For the text-containing cell, return its midpoint in [X, Y] coordinate format. 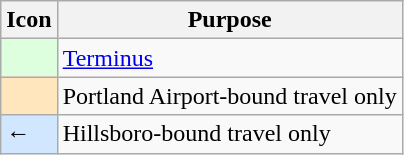
← [29, 134]
Purpose [230, 20]
Portland Airport-bound travel only [230, 96]
Hillsboro-bound travel only [230, 134]
Icon [29, 20]
Terminus [230, 58]
